Identify which cell holds the provided text, then report its (x, y) central coordinate. 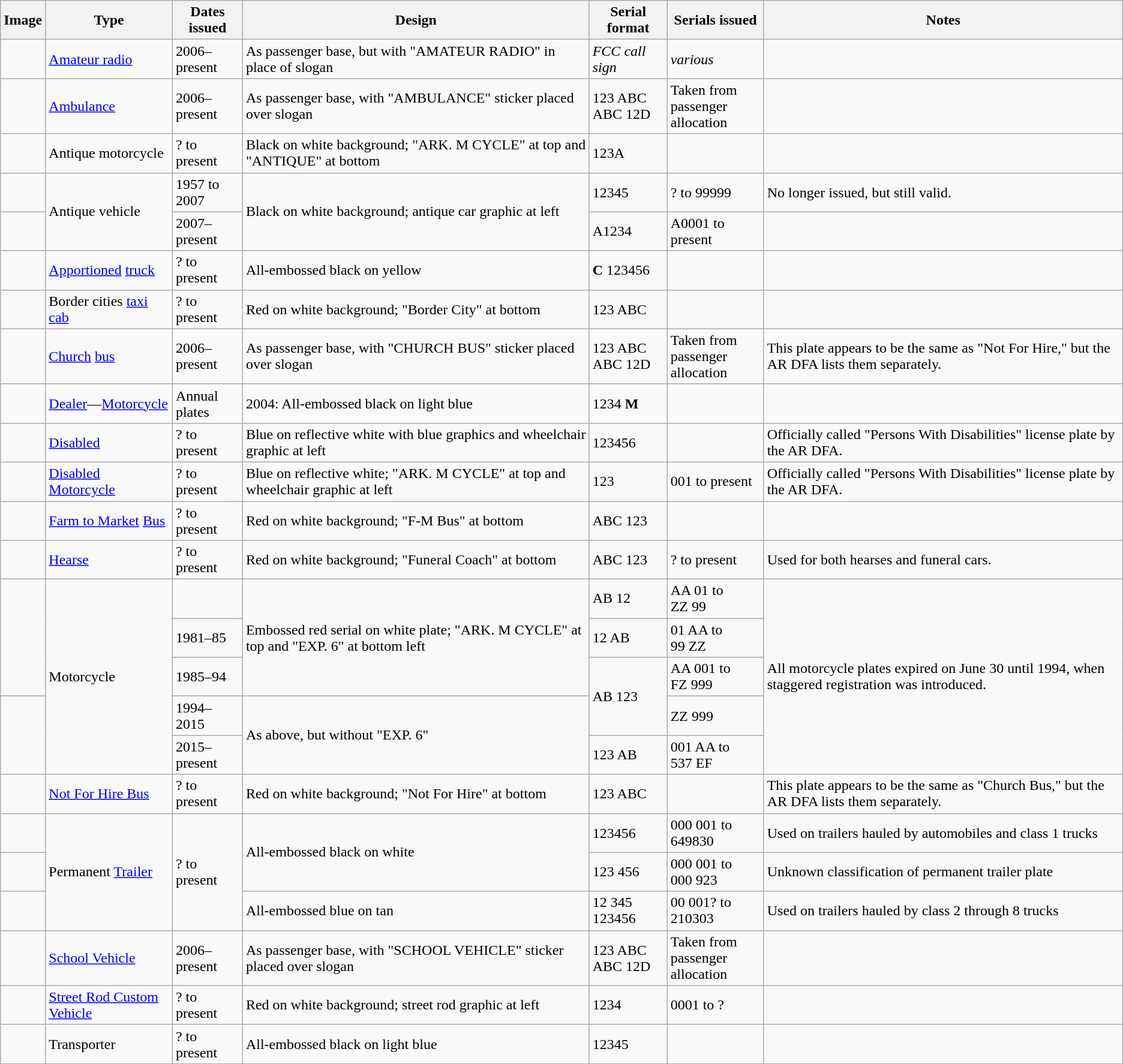
Dates issued (208, 20)
Not For Hire Bus (109, 794)
Disabled Motorcycle (109, 481)
A1234 (628, 232)
As passenger base, with "SCHOOL VEHICLE" sticker placed over slogan (416, 958)
Image (23, 20)
Black on white background; antique car graphic at left (416, 212)
1985–94 (208, 677)
1981–85 (208, 638)
00 001? to 210303 (715, 910)
FCC call sign (628, 59)
001 AA to 537 EF (715, 755)
Dealer—Motorcycle (109, 403)
Red on white background; "F-M Bus" at bottom (416, 521)
Blue on reflective white with blue graphics and wheelchair graphic at left (416, 443)
Street Rod Custom Vehicle (109, 1005)
Red on white background; street rod graphic at left (416, 1005)
Border cities taxi cab (109, 309)
1994–2015 (208, 716)
? to 99999 (715, 192)
Motorcycle (109, 677)
2004: All-embossed black on light blue (416, 403)
AA 01 to ZZ 99 (715, 599)
As passenger base, with "AMBULANCE" sticker placed over slogan (416, 106)
000 001 to 649830 (715, 832)
Serials issued (715, 20)
This plate appears to be the same as "Not For Hire," but the AR DFA lists them separately. (943, 356)
Used on trailers hauled by automobiles and class 1 trucks (943, 832)
0001 to ? (715, 1005)
All-embossed blue on tan (416, 910)
Antique vehicle (109, 212)
AB 12 (628, 599)
12 AB (628, 638)
01 AA to 99 ZZ (715, 638)
Used on trailers hauled by class 2 through 8 trucks (943, 910)
All motorcycle plates expired on June 30 until 1994, when staggered registration was introduced. (943, 677)
Serial format (628, 20)
Church bus (109, 356)
1957 to 2007 (208, 192)
2015–present (208, 755)
Permanent Trailer (109, 872)
No longer issued, but still valid. (943, 192)
Apportioned truck (109, 270)
AA 001 to FZ 999 (715, 677)
Hearse (109, 560)
Used for both hearses and funeral cars. (943, 560)
Farm to Market Bus (109, 521)
School Vehicle (109, 958)
AB 123 (628, 696)
Amateur radio (109, 59)
2007–present (208, 232)
Annual plates (208, 403)
This plate appears to be the same as "Church Bus," but the AR DFA lists them separately. (943, 794)
All-embossed black on white (416, 852)
1234 (628, 1005)
As passenger base, with "CHURCH BUS" sticker placed over slogan (416, 356)
As above, but without "EXP. 6" (416, 735)
1234 M (628, 403)
As passenger base, but with "AMATEUR RADIO" in place of slogan (416, 59)
All-embossed black on light blue (416, 1044)
A0001 to present (715, 232)
123 AB (628, 755)
Antique motorcycle (109, 154)
Embossed red serial on white plate; "ARK. M CYCLE" at top and "EXP. 6" at bottom left (416, 638)
Black on white background; "ARK. M CYCLE" at top and "ANTIQUE" at bottom (416, 154)
various (715, 59)
123 (628, 481)
123A (628, 154)
001 to present (715, 481)
Red on white background; "Border City" at bottom (416, 309)
Notes (943, 20)
Blue on reflective white; "ARK. M CYCLE" at top and wheelchair graphic at left (416, 481)
Transporter (109, 1044)
12 345123456 (628, 910)
All-embossed black on yellow (416, 270)
Unknown classification of permanent trailer plate (943, 872)
000 001 to 000 923 (715, 872)
ZZ 999 (715, 716)
Red on white background; "Funeral Coach" at bottom (416, 560)
Design (416, 20)
Ambulance (109, 106)
Disabled (109, 443)
123 456 (628, 872)
Red on white background; "Not For Hire" at bottom (416, 794)
Type (109, 20)
C 123456 (628, 270)
